Determine the [X, Y] coordinate at the center of the cell enclosing the given text.  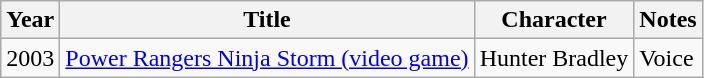
Voice [668, 58]
2003 [30, 58]
Notes [668, 20]
Character [554, 20]
Hunter Bradley [554, 58]
Title [267, 20]
Year [30, 20]
Power Rangers Ninja Storm (video game) [267, 58]
